Identify which cell holds the provided text, then report its (x, y) central coordinate. 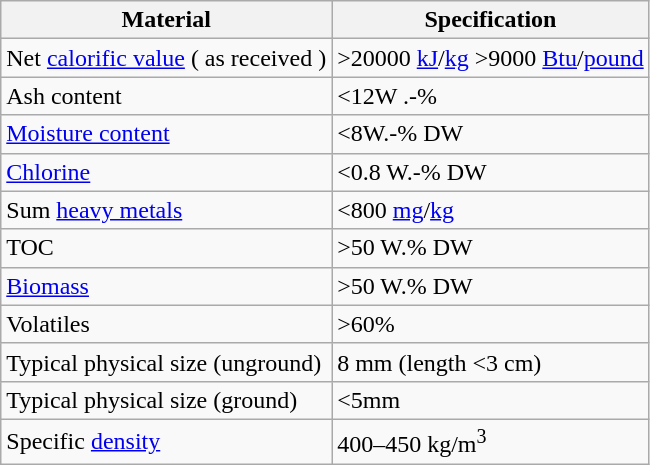
Typical physical size (unground) (166, 362)
Sum heavy metals (166, 210)
Specification (491, 20)
<8W.-% DW (491, 134)
<800 mg/kg (491, 210)
400–450 kg/m3 (491, 442)
Net calorific value ( as received ) (166, 58)
Typical physical size (ground) (166, 400)
<5mm (491, 400)
<12W .-% (491, 96)
8 mm (length <3 cm) (491, 362)
Material (166, 20)
TOC (166, 248)
Biomass (166, 286)
Moisture content (166, 134)
<0.8 W.-% DW (491, 172)
Chlorine (166, 172)
>60% (491, 324)
Volatiles (166, 324)
>20000 kJ/kg >9000 Btu/pound (491, 58)
Specific density (166, 442)
Ash content (166, 96)
